Return [X, Y] of the center of cell containing provided text 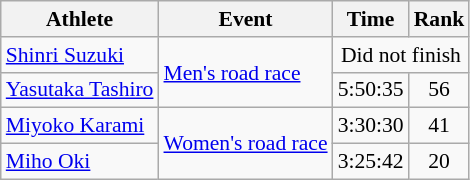
Miho Oki [80, 162]
5:50:35 [371, 90]
3:25:42 [371, 162]
Athlete [80, 19]
41 [440, 126]
Time [371, 19]
Women's road race [245, 144]
Men's road race [245, 72]
56 [440, 90]
Rank [440, 19]
Event [245, 19]
Miyoko Karami [80, 126]
20 [440, 162]
Shinri Suzuki [80, 55]
Did not finish [402, 55]
Yasutaka Tashiro [80, 90]
3:30:30 [371, 126]
